From the cell containing the given text, extract its center point as (x, y) coordinate. 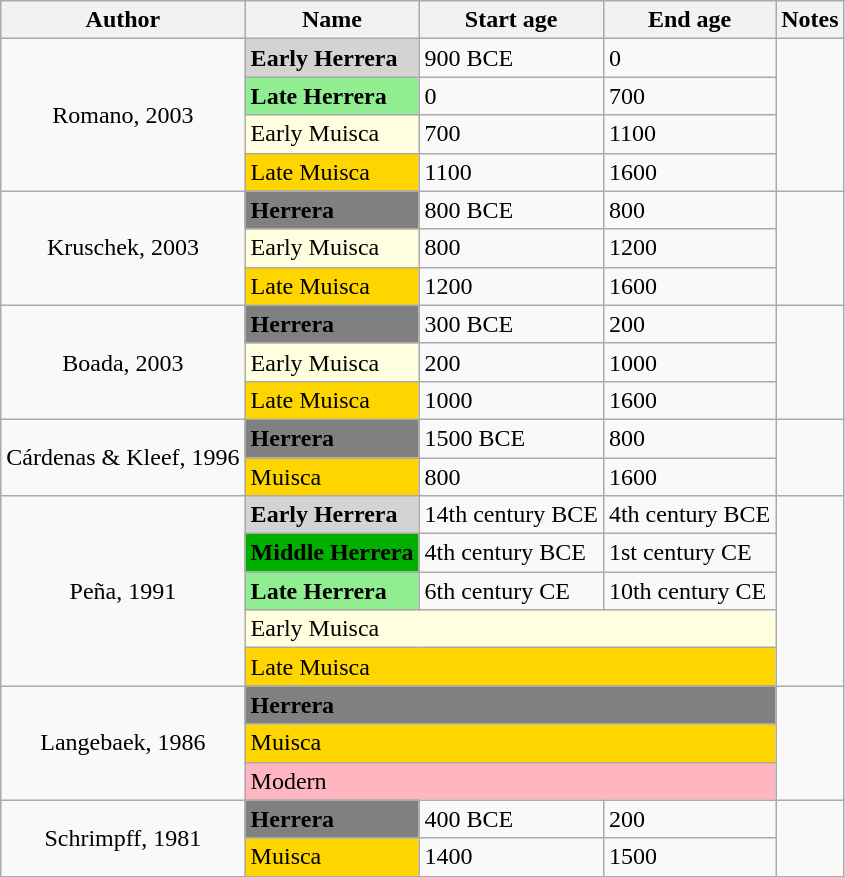
Start age (511, 20)
Name (332, 20)
Modern (510, 781)
400 BCE (511, 819)
Kruschek, 2003 (123, 248)
Langebaek, 1986 (123, 743)
1500 BCE (511, 438)
14th century BCE (511, 515)
Boada, 2003 (123, 362)
1400 (511, 857)
6th century CE (511, 591)
Author (123, 20)
Schrimpff, 1981 (123, 838)
900 BCE (511, 58)
300 BCE (511, 324)
Cárdenas & Kleef, 1996 (123, 457)
1500 (689, 857)
Notes (810, 20)
10th century CE (689, 591)
1st century CE (689, 553)
End age (689, 20)
Peña, 1991 (123, 591)
Middle Herrera (332, 553)
Romano, 2003 (123, 115)
800 BCE (511, 210)
